Scan for the cell matching the given text and deliver its [X, Y] coordinate at center. 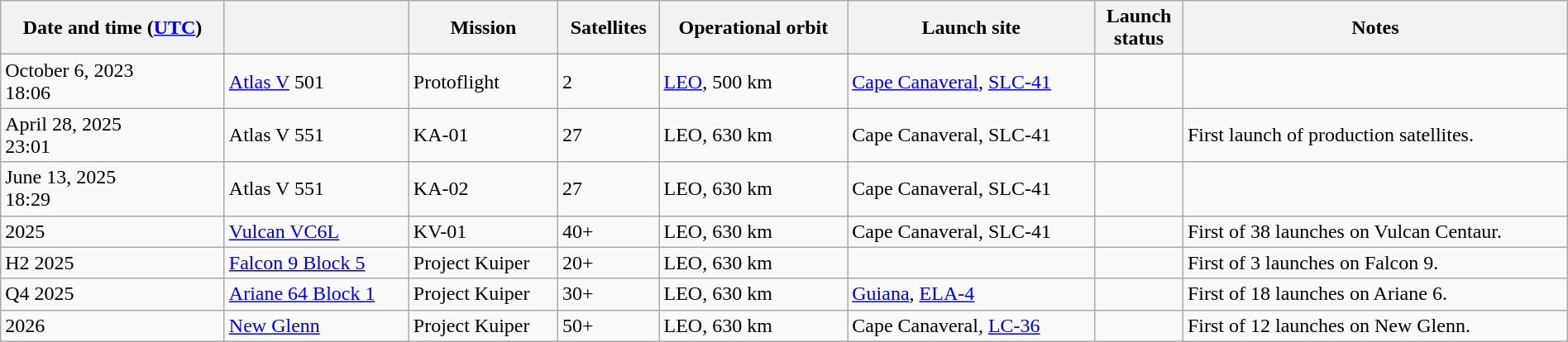
Protoflight [483, 81]
Atlas V 501 [316, 81]
Operational orbit [753, 28]
Notes [1374, 28]
KA-02 [483, 188]
Cape Canaveral, LC-36 [971, 325]
Guiana, ELA-4 [971, 294]
Ariane 64 Block 1 [316, 294]
2025 [112, 231]
2 [609, 81]
First of 3 launches on Falcon 9. [1374, 263]
Launch site [971, 28]
Launchstatus [1140, 28]
Date and time (UTC) [112, 28]
2026 [112, 325]
Satellites [609, 28]
Vulcan VC6L [316, 231]
30+ [609, 294]
April 28, 202523:01 [112, 135]
October 6, 202318:06 [112, 81]
20+ [609, 263]
H2 2025 [112, 263]
First of 12 launches on New Glenn. [1374, 325]
KA-01 [483, 135]
Mission [483, 28]
Q4 2025 [112, 294]
Falcon 9 Block 5 [316, 263]
June 13, 202518:29 [112, 188]
First of 18 launches on Ariane 6. [1374, 294]
40+ [609, 231]
First launch of production satellites. [1374, 135]
50+ [609, 325]
LEO, 500 km [753, 81]
First of 38 launches on Vulcan Centaur. [1374, 231]
New Glenn [316, 325]
KV-01 [483, 231]
